Return [x, y] of the center of cell containing provided text 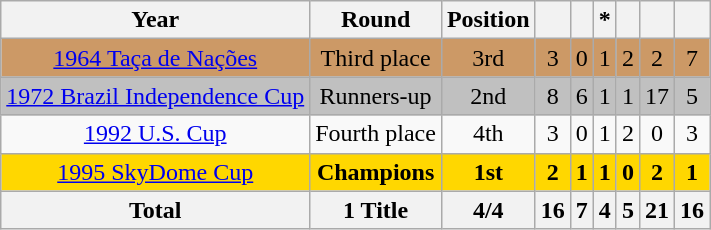
4/4 [488, 210]
Position [488, 20]
2nd [488, 96]
1964 Taça de Nações [156, 58]
Year [156, 20]
Third place [376, 58]
Round [376, 20]
1992 U.S. Cup [156, 134]
Total [156, 210]
21 [656, 210]
4th [488, 134]
1 Title [376, 210]
4 [604, 210]
8 [552, 96]
1972 Brazil Independence Cup [156, 96]
1995 SkyDome Cup [156, 172]
3rd [488, 58]
1st [488, 172]
Champions [376, 172]
17 [656, 96]
6 [582, 96]
Fourth place [376, 134]
* [604, 20]
Runners-up [376, 96]
